For the text-containing cell, return its midpoint in [x, y] coordinate format. 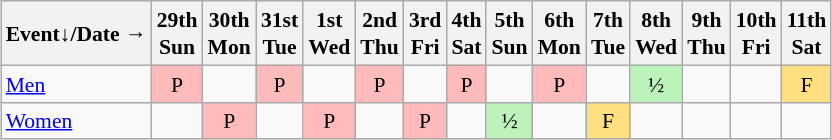
6thMon [560, 33]
1stWed [329, 33]
7thTue [608, 33]
30thMon [230, 33]
8thWed [656, 33]
5thSun [509, 33]
3rdFri [426, 33]
2ndThu [380, 33]
Men [76, 84]
11thSat [807, 33]
29thSun [178, 33]
31stTue [280, 33]
Women [76, 120]
4thSat [466, 33]
10thFri [756, 33]
9thThu [706, 33]
Event↓/Date → [76, 33]
